Identify which cell holds the provided text, then report its [X, Y] central coordinate. 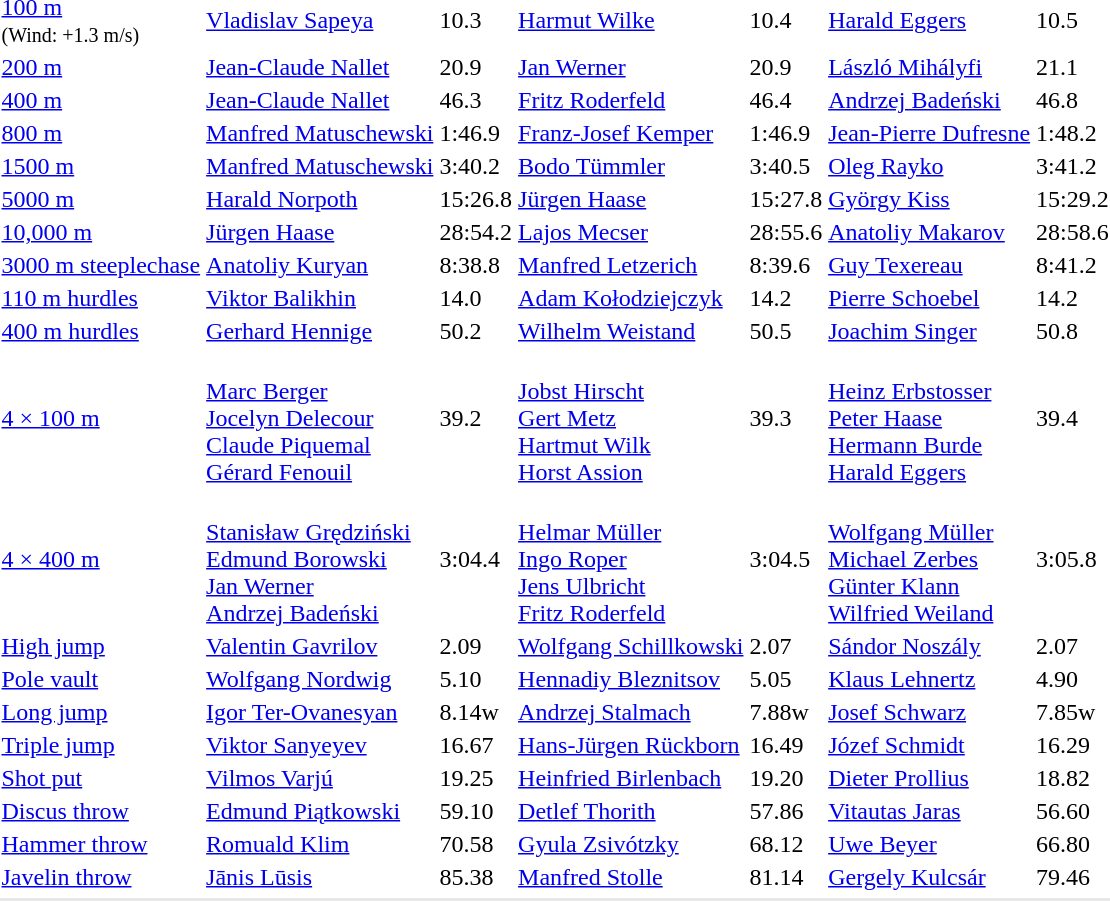
4 × 100 m [101, 418]
70.58 [476, 844]
400 m [101, 100]
Javelin throw [101, 877]
85.38 [476, 877]
1500 m [101, 166]
Long jump [101, 712]
Jānis Lūsis [320, 877]
50.5 [786, 331]
Wolfgang Schillkowski [631, 646]
68.12 [786, 844]
Wolfgang Nordwig [320, 679]
Viktor Balikhin [320, 298]
Adam Kołodziejczyk [631, 298]
46.3 [476, 100]
Wilhelm Weistand [631, 331]
8.14w [476, 712]
Franz-Josef Kemper [631, 133]
3000 m steeplechase [101, 265]
Stanisław GrędzińskiEdmund BorowskiJan WernerAndrzej Badeński [320, 559]
14.0 [476, 298]
Pole vault [101, 679]
5.05 [786, 679]
14.2 [786, 298]
Gyula Zsivótzky [631, 844]
Klaus Lehnertz [930, 679]
Hennadiy Bleznitsov [631, 679]
59.10 [476, 811]
Uwe Beyer [930, 844]
Fritz Roderfeld [631, 100]
Hammer throw [101, 844]
Harald Norpoth [320, 199]
200 m [101, 67]
2.09 [476, 646]
Wolfgang MüllerMichael ZerbesGünter KlannWilfried Weiland [930, 559]
László Mihályfi [930, 67]
81.14 [786, 877]
Triple jump [101, 745]
8:38.8 [476, 265]
Valentin Gavrilov [320, 646]
46.4 [786, 100]
3:40.5 [786, 166]
György Kiss [930, 199]
2.07 [786, 646]
3:04.4 [476, 559]
800 m [101, 133]
Romuald Klim [320, 844]
Anatoliy Makarov [930, 232]
8:39.6 [786, 265]
39.2 [476, 418]
Jean-Pierre Dufresne [930, 133]
Helmar MüllerIngo RoperJens UlbrichtFritz Roderfeld [631, 559]
Józef Schmidt [930, 745]
Joachim Singer [930, 331]
Manfred Letzerich [631, 265]
High jump [101, 646]
16.49 [786, 745]
Vilmos Varjú [320, 778]
16.67 [476, 745]
3:04.5 [786, 559]
Guy Texereau [930, 265]
Manfred Stolle [631, 877]
28:55.6 [786, 232]
Andrzej Stalmach [631, 712]
110 m hurdles [101, 298]
19.25 [476, 778]
Andrzej Badeński [930, 100]
400 m hurdles [101, 331]
5.10 [476, 679]
Gergely Kulcsár [930, 877]
Jobst HirschtGert MetzHartmut WilkHorst Assion [631, 418]
Detlef Thorith [631, 811]
Lajos Mecser [631, 232]
Sándor Noszály [930, 646]
Dieter Prollius [930, 778]
Pierre Schoebel [930, 298]
57.86 [786, 811]
Oleg Rayko [930, 166]
4 × 400 m [101, 559]
28:54.2 [476, 232]
Jan Werner [631, 67]
Marc BergerJocelyn DelecourClaude PiquemalGérard Fenouil [320, 418]
10,000 m [101, 232]
Discus throw [101, 811]
50.2 [476, 331]
7.88w [786, 712]
15:26.8 [476, 199]
Heinz ErbstosserPeter HaaseHermann BurdeHarald Eggers [930, 418]
Vitautas Jaras [930, 811]
Anatoliy Kuryan [320, 265]
19.20 [786, 778]
3:40.2 [476, 166]
Igor Ter-Ovanesyan [320, 712]
15:27.8 [786, 199]
39.3 [786, 418]
Shot put [101, 778]
Bodo Tümmler [631, 166]
Heinfried Birlenbach [631, 778]
5000 m [101, 199]
Edmund Piątkowski [320, 811]
Viktor Sanyeyev [320, 745]
Josef Schwarz [930, 712]
Gerhard Hennige [320, 331]
Hans-Jürgen Rückborn [631, 745]
